For the text-containing cell, return its midpoint in (X, Y) coordinate format. 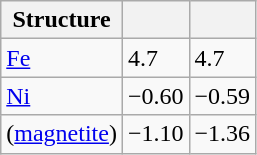
Fe (62, 58)
−0.60 (156, 96)
Ni (62, 96)
−1.10 (156, 134)
−0.59 (222, 96)
(magnetite) (62, 134)
Structure (62, 20)
−1.36 (222, 134)
